Pinpoint the cell where the given text exists, returning its [X, Y] midpoint coordinate. 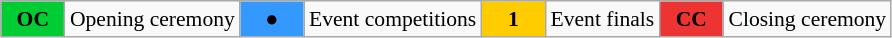
Event finals [602, 19]
Event competitions [392, 19]
Closing ceremony [807, 19]
CC [691, 19]
1 [513, 19]
● [272, 19]
OC [33, 19]
Opening ceremony [152, 19]
